Pinpoint the cell where the given text exists, returning its [x, y] midpoint coordinate. 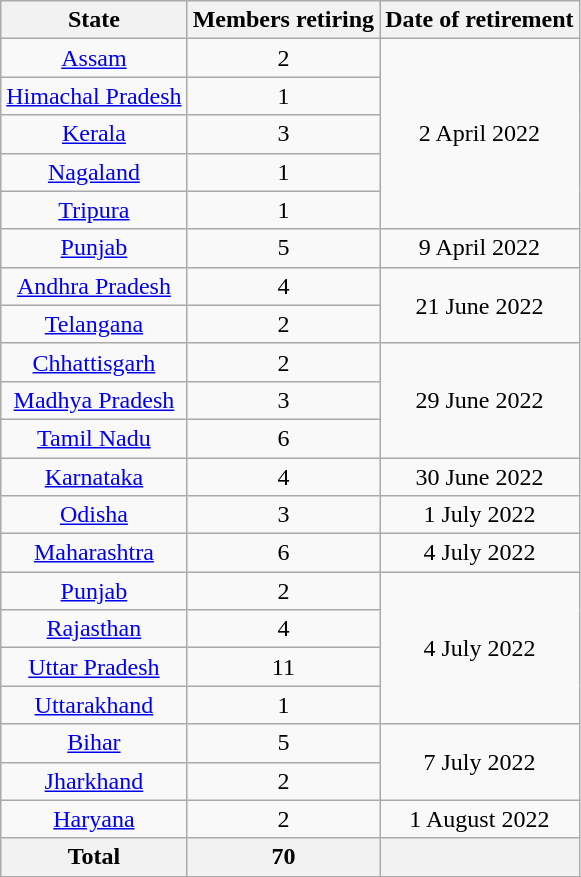
70 [284, 857]
Jharkhand [94, 781]
Uttar Pradesh [94, 667]
Karnataka [94, 477]
Assam [94, 58]
Chhattisgarh [94, 362]
State [94, 20]
Uttarakhand [94, 705]
Madhya Pradesh [94, 400]
Himachal Pradesh [94, 96]
2 April 2022 [480, 134]
11 [284, 667]
Date of retirement [480, 20]
Members retiring [284, 20]
Kerala [94, 134]
29 June 2022 [480, 400]
Telangana [94, 324]
Maharashtra [94, 553]
Rajasthan [94, 629]
Tripura [94, 210]
Total [94, 857]
Odisha [94, 515]
9 April 2022 [480, 248]
21 June 2022 [480, 305]
Haryana [94, 819]
1 August 2022 [480, 819]
Nagaland [94, 172]
7 July 2022 [480, 762]
30 June 2022 [480, 477]
Andhra Pradesh [94, 286]
Bihar [94, 743]
Tamil Nadu [94, 438]
1 July 2022 [480, 515]
